Capture the cell that displays the provided text and extract its (x, y) central coordinate. 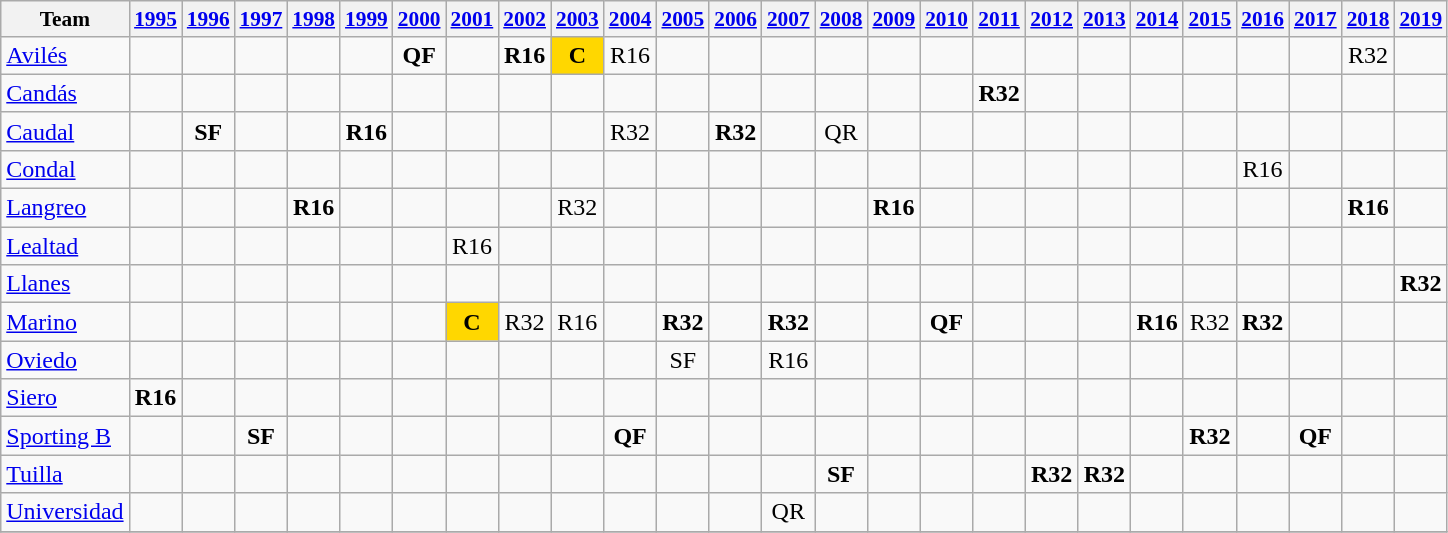
2013 (1104, 19)
1999 (366, 19)
2016 (1262, 19)
2018 (1368, 19)
2012 (1052, 19)
Tuilla (65, 474)
2000 (420, 19)
2007 (788, 19)
Lealtad (65, 246)
2008 (842, 19)
2006 (736, 19)
Langreo (65, 208)
Sporting B (65, 436)
2009 (894, 19)
2015 (1210, 19)
1995 (156, 19)
2003 (578, 19)
2001 (472, 19)
1998 (314, 19)
2019 (1420, 19)
Universidad (65, 512)
Condal (65, 169)
2004 (630, 19)
2010 (946, 19)
2017 (1316, 19)
Marino (65, 322)
Team (65, 19)
2005 (682, 19)
Oviedo (65, 360)
2002 (524, 19)
Caudal (65, 131)
2014 (1158, 19)
Avilés (65, 55)
1997 (262, 19)
Llanes (65, 284)
1996 (208, 19)
Candás (65, 93)
Siero (65, 398)
2011 (999, 19)
